Search for the cell housing the specified text and yield its [x, y] center coordinate. 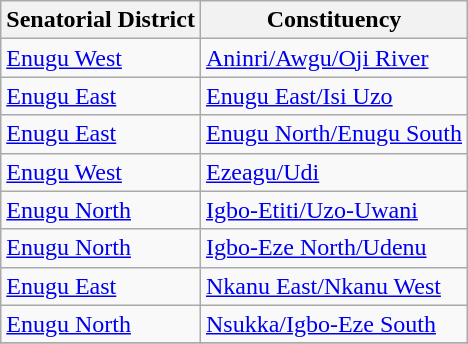
Enugu North/Enugu South [334, 134]
Constituency [334, 20]
Enugu East/Isi Uzo [334, 96]
Nkanu East/Nkanu West [334, 286]
Ezeagu/Udi [334, 172]
Igbo-Etiti/Uzo-Uwani [334, 210]
Igbo-Eze North/Udenu [334, 248]
Nsukka/Igbo-Eze South [334, 324]
Aninri/Awgu/Oji River [334, 58]
Senatorial District [101, 20]
